Return [X, Y] of the center of cell containing provided text 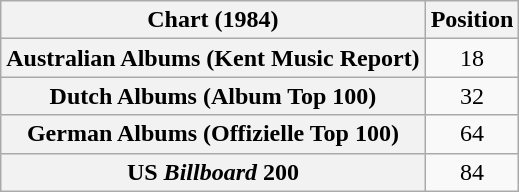
84 [472, 172]
64 [472, 134]
German Albums (Offizielle Top 100) [213, 134]
Position [472, 20]
32 [472, 96]
US Billboard 200 [213, 172]
Australian Albums (Kent Music Report) [213, 58]
Dutch Albums (Album Top 100) [213, 96]
Chart (1984) [213, 20]
18 [472, 58]
